Provide the [x, y] coordinate of the cell's center where the given text is located.  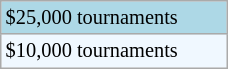
$10,000 tournaments [114, 51]
$25,000 tournaments [114, 17]
